Return the [X, Y] coordinate for the center point of the cell that contains the specified text.  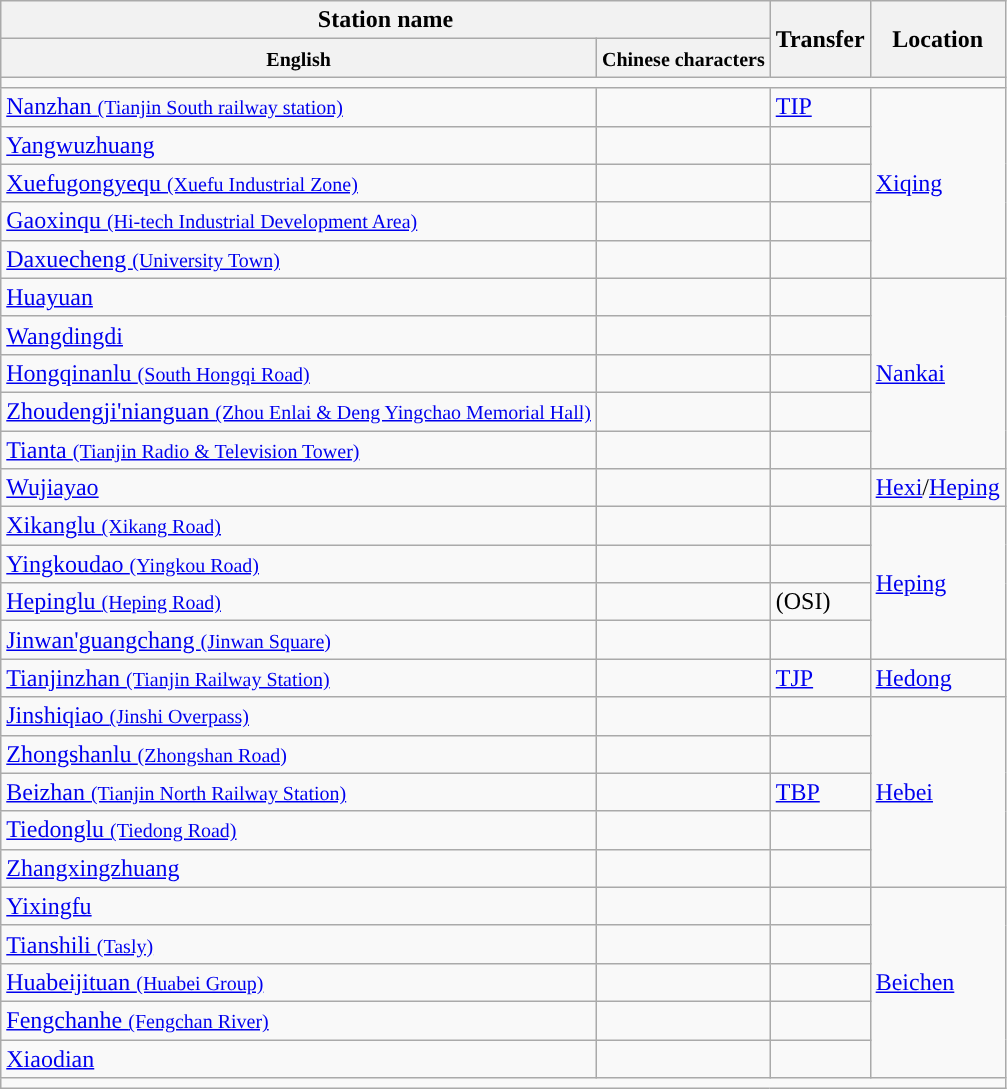
Hedong [938, 678]
Transfer [820, 39]
TBP [820, 792]
Beichen [938, 982]
Fengchanhe (Fengchan River) [299, 1020]
Huayuan [299, 297]
Heping [938, 583]
Huabeijituan (Huabei Group) [299, 982]
Jinshiqiao (Jinshi Overpass) [299, 716]
Tianjinzhan (Tianjin Railway Station) [299, 678]
Wujiayao [299, 488]
Zhangxingzhuang [299, 868]
Wangdingdi [299, 335]
Zhongshanlu (Zhongshan Road) [299, 754]
Hexi/Heping [938, 488]
TJP [820, 678]
Xuefugongyequ (Xuefu Industrial Zone) [299, 183]
Daxuecheng (University Town) [299, 259]
Jinwan'guangchang (Jinwan Square) [299, 640]
Nanzhan (Tianjin South railway station) [299, 107]
Tiedonglu (Tiedong Road) [299, 830]
Location [938, 39]
Zhoudengji'nianguan (Zhou Enlai & Deng Yingchao Memorial Hall) [299, 411]
Hebei [938, 792]
Yangwuzhuang [299, 145]
Chinese characters [683, 58]
Hongqinanlu (South Hongqi Road) [299, 373]
Hepinglu (Heping Road) [299, 602]
Xiaodian [299, 1059]
Xiqing [938, 183]
Gaoxinqu (Hi-tech Industrial Development Area) [299, 221]
Xikanglu (Xikang Road) [299, 526]
Station name [386, 20]
Tianta (Tianjin Radio & Television Tower) [299, 449]
Yixingfu [299, 906]
Beizhan (Tianjin North Railway Station) [299, 792]
TIP [820, 107]
(OSI) [820, 602]
English [299, 58]
Nankai [938, 373]
Tianshili (Tasly) [299, 944]
Yingkoudao (Yingkou Road) [299, 564]
